Determine the [X, Y] coordinate at the center of the cell enclosing the given text.  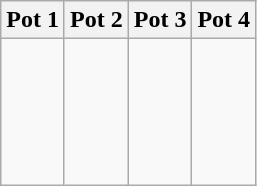
Pot 1 [33, 20]
Pot 2 [96, 20]
Pot 4 [224, 20]
Pot 3 [160, 20]
